Identify which cell holds the provided text, then report its (x, y) central coordinate. 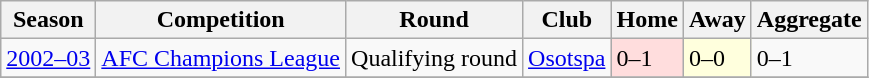
Qualifying round (434, 58)
Round (434, 20)
Club (567, 20)
Competition (221, 20)
Osotspa (567, 58)
Away (717, 20)
Season (48, 20)
Aggregate (809, 20)
2002–03 (48, 58)
AFC Champions League (221, 58)
Home (647, 20)
0–0 (717, 58)
